Scan for the cell matching the given text and deliver its (x, y) coordinate at center. 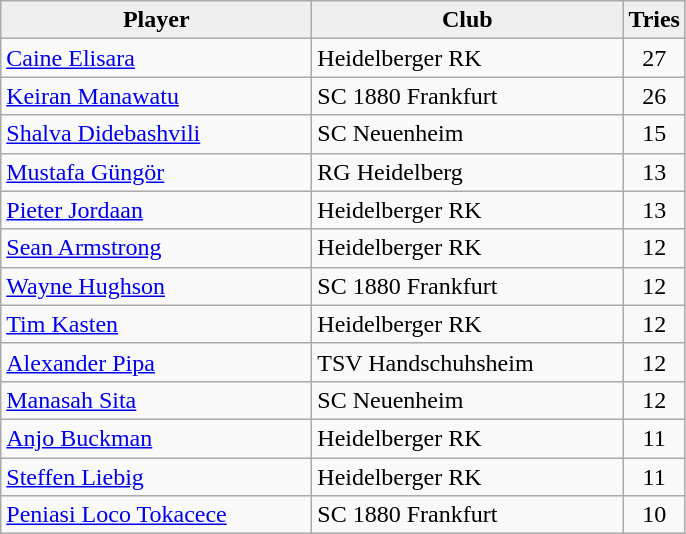
Mustafa Güngör (156, 172)
Manasah Sita (156, 400)
Sean Armstrong (156, 248)
Tries (654, 20)
Caine Elisara (156, 58)
26 (654, 96)
Peniasi Loco Tokacece (156, 515)
15 (654, 134)
TSV Handschuhsheim (468, 362)
Player (156, 20)
Steffen Liebig (156, 477)
Shalva Didebashvili (156, 134)
10 (654, 515)
Keiran Manawatu (156, 96)
RG Heidelberg (468, 172)
Pieter Jordaan (156, 210)
Alexander Pipa (156, 362)
Anjo Buckman (156, 438)
Wayne Hughson (156, 286)
Club (468, 20)
27 (654, 58)
Tim Kasten (156, 324)
